Locate the cell with the specified text and output its [x, y] center coordinate. 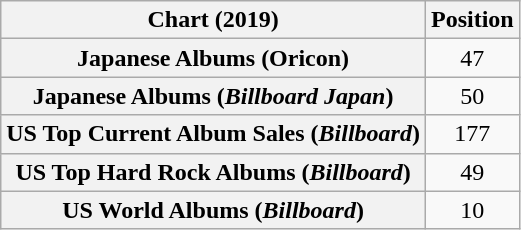
47 [472, 58]
Position [472, 20]
177 [472, 134]
49 [472, 172]
50 [472, 96]
Japanese Albums (Billboard Japan) [214, 96]
US Top Hard Rock Albums (Billboard) [214, 172]
Chart (2019) [214, 20]
Japanese Albums (Oricon) [214, 58]
10 [472, 210]
US World Albums (Billboard) [214, 210]
US Top Current Album Sales (Billboard) [214, 134]
